Output the (x, y) coordinate of the center of the cell containing the given text.  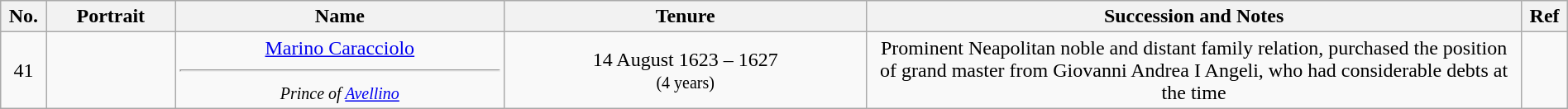
Name (340, 17)
41 (23, 70)
Portrait (111, 17)
Marino CaraccioloPrince of Avellino (340, 70)
14 August 1623 – 1627(4 years) (685, 70)
Tenure (685, 17)
Ref (1545, 17)
No. (23, 17)
Succession and Notes (1194, 17)
